Provide the [x, y] coordinate of the cell's center where the given text is located.  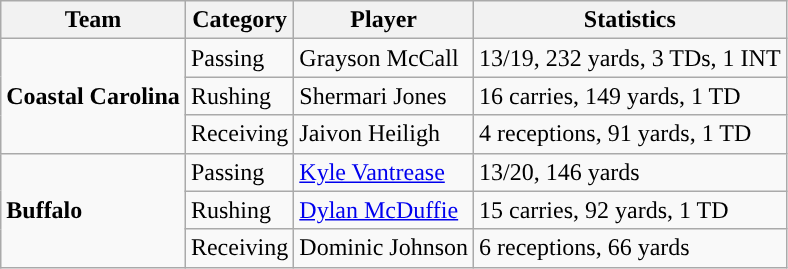
Player [384, 20]
13/19, 232 yards, 3 TDs, 1 INT [630, 58]
Dylan McDuffie [384, 210]
Jaivon Heiligh [384, 134]
Buffalo [94, 210]
15 carries, 92 yards, 1 TD [630, 210]
4 receptions, 91 yards, 1 TD [630, 134]
Dominic Johnson [384, 248]
Team [94, 20]
Grayson McCall [384, 58]
Category [239, 20]
Shermari Jones [384, 96]
16 carries, 149 yards, 1 TD [630, 96]
6 receptions, 66 yards [630, 248]
13/20, 146 yards [630, 172]
Kyle Vantrease [384, 172]
Coastal Carolina [94, 96]
Statistics [630, 20]
